Return the (x, y) coordinate for the center point of the cell that contains the specified text.  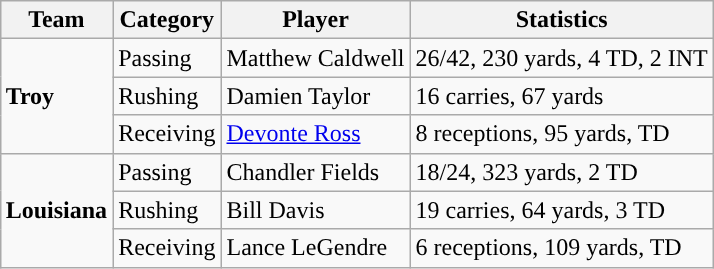
19 carries, 64 yards, 3 TD (562, 210)
26/42, 230 yards, 4 TD, 2 INT (562, 58)
16 carries, 67 yards (562, 96)
Player (316, 20)
18/24, 323 yards, 2 TD (562, 172)
8 receptions, 95 yards, TD (562, 134)
6 receptions, 109 yards, TD (562, 248)
Matthew Caldwell (316, 58)
Damien Taylor (316, 96)
Team (56, 20)
Louisiana (56, 210)
Lance LeGendre (316, 248)
Statistics (562, 20)
Bill Davis (316, 210)
Category (167, 20)
Chandler Fields (316, 172)
Troy (56, 96)
Devonte Ross (316, 134)
